From the cell containing the given text, extract its center point as [x, y] coordinate. 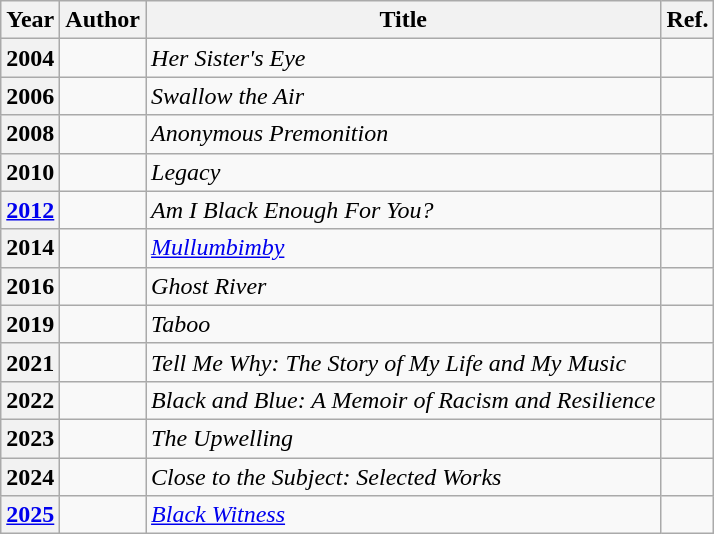
2006 [30, 96]
Her Sister's Eye [404, 58]
2019 [30, 324]
Ref. [688, 20]
Anonymous Premonition [404, 134]
Legacy [404, 172]
2008 [30, 134]
2021 [30, 362]
2025 [30, 515]
Close to the Subject: Selected Works [404, 477]
Tell Me Why: The Story of My Life and My Music [404, 362]
2010 [30, 172]
Black Witness [404, 515]
The Upwelling [404, 438]
Taboo [404, 324]
Mullumbimby [404, 248]
Year [30, 20]
2016 [30, 286]
2022 [30, 400]
2012 [30, 210]
Title [404, 20]
Am I Black Enough For You? [404, 210]
2023 [30, 438]
Black and Blue: A Memoir of Racism and Resilience [404, 400]
Author [103, 20]
Swallow the Air [404, 96]
2014 [30, 248]
Ghost River [404, 286]
2024 [30, 477]
2004 [30, 58]
